Provide the [X, Y] coordinate of the cell's center where the given text is located.  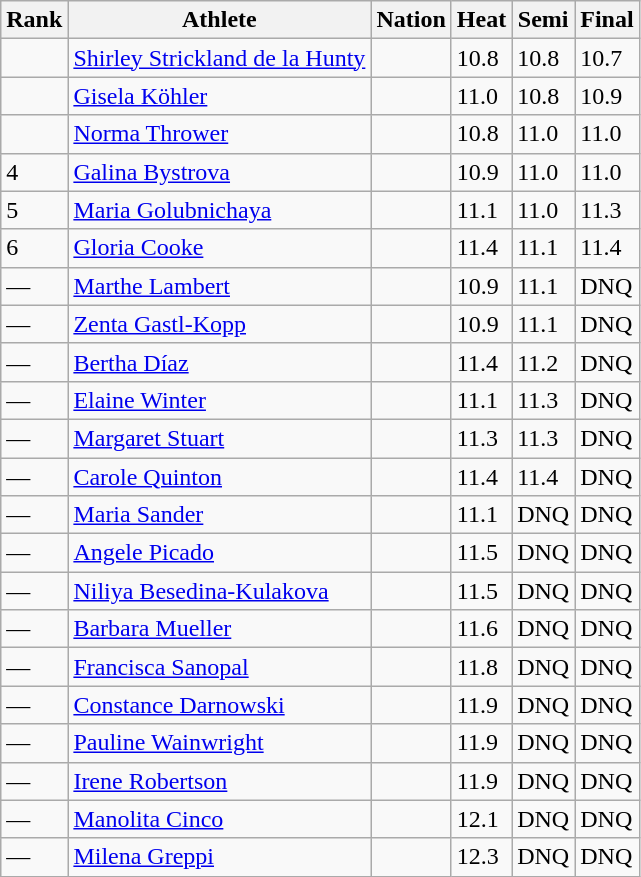
10.7 [607, 58]
Angele Picado [220, 553]
Margaret Stuart [220, 438]
Manolita Cinco [220, 819]
Irene Robertson [220, 781]
6 [34, 248]
4 [34, 172]
Rank [34, 20]
Final [607, 20]
11.2 [544, 362]
Bertha Díaz [220, 362]
Zenta Gastl-Kopp [220, 324]
Maria Sander [220, 515]
Norma Thrower [220, 134]
12.3 [481, 857]
Pauline Wainwright [220, 743]
Athlete [220, 20]
Carole Quinton [220, 477]
Milena Greppi [220, 857]
Gisela Köhler [220, 96]
Niliya Besedina-Kulakova [220, 591]
Constance Darnowski [220, 705]
Gloria Cooke [220, 248]
Elaine Winter [220, 400]
11.6 [481, 629]
12.1 [481, 819]
Nation [411, 20]
11.8 [481, 667]
Francisca Sanopal [220, 667]
Galina Bystrova [220, 172]
Barbara Mueller [220, 629]
Shirley Strickland de la Hunty [220, 58]
Semi [544, 20]
Heat [481, 20]
5 [34, 210]
Marthe Lambert [220, 286]
Maria Golubnichaya [220, 210]
